Search for the cell housing the specified text and yield its (X, Y) center coordinate. 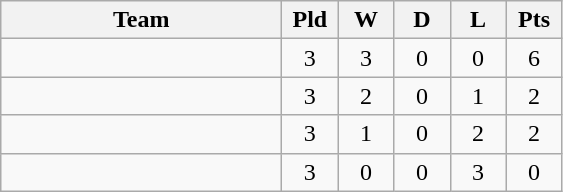
D (422, 20)
Pts (534, 20)
L (478, 20)
W (366, 20)
Pld (310, 20)
Team (142, 20)
6 (534, 58)
